Pinpoint the cell where the given text exists, returning its [X, Y] midpoint coordinate. 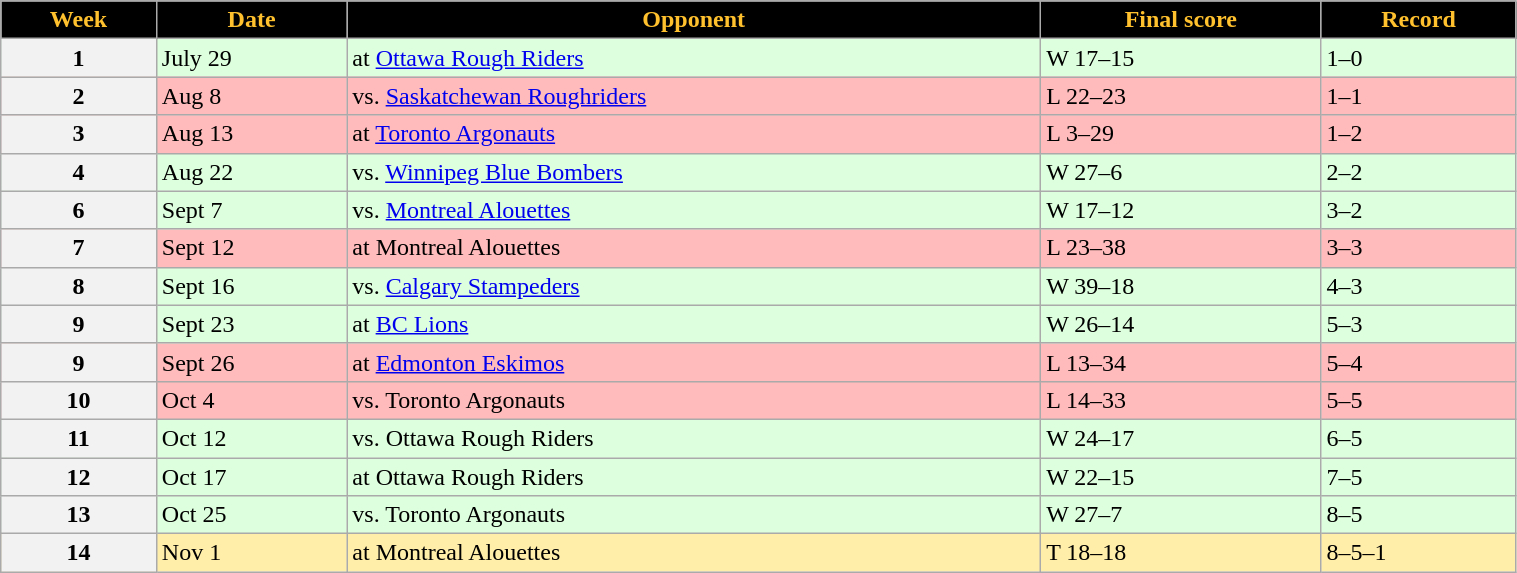
Oct 12 [251, 438]
L 13–34 [1181, 362]
Week [79, 20]
L 23–38 [1181, 248]
11 [79, 438]
L 3–29 [1181, 134]
Sept 26 [251, 362]
Sept 12 [251, 248]
6–5 [1418, 438]
3 [79, 134]
W 26–14 [1181, 324]
13 [79, 515]
7–5 [1418, 477]
vs. Ottawa Rough Riders [694, 438]
Oct 25 [251, 515]
T 18–18 [1181, 553]
Sept 23 [251, 324]
July 29 [251, 58]
5–4 [1418, 362]
Opponent [694, 20]
7 [79, 248]
at Toronto Argonauts [694, 134]
6 [79, 210]
2–2 [1418, 172]
Final score [1181, 20]
12 [79, 477]
Oct 17 [251, 477]
Date [251, 20]
Aug 13 [251, 134]
1–0 [1418, 58]
8–5–1 [1418, 553]
vs. Calgary Stampeders [694, 286]
14 [79, 553]
2 [79, 96]
Sept 16 [251, 286]
1 [79, 58]
L 22–23 [1181, 96]
1–1 [1418, 96]
3–2 [1418, 210]
8 [79, 286]
Record [1418, 20]
Nov 1 [251, 553]
W 17–12 [1181, 210]
W 27–7 [1181, 515]
W 27–6 [1181, 172]
vs. Winnipeg Blue Bombers [694, 172]
Aug 8 [251, 96]
vs. Montreal Alouettes [694, 210]
1–2 [1418, 134]
at Edmonton Eskimos [694, 362]
W 22–15 [1181, 477]
W 39–18 [1181, 286]
at BC Lions [694, 324]
W 17–15 [1181, 58]
3–3 [1418, 248]
Aug 22 [251, 172]
Sept 7 [251, 210]
W 24–17 [1181, 438]
5–5 [1418, 400]
10 [79, 400]
4–3 [1418, 286]
L 14–33 [1181, 400]
8–5 [1418, 515]
Oct 4 [251, 400]
5–3 [1418, 324]
4 [79, 172]
vs. Saskatchewan Roughriders [694, 96]
